Locate the cell with the specified text and output its [X, Y] center coordinate. 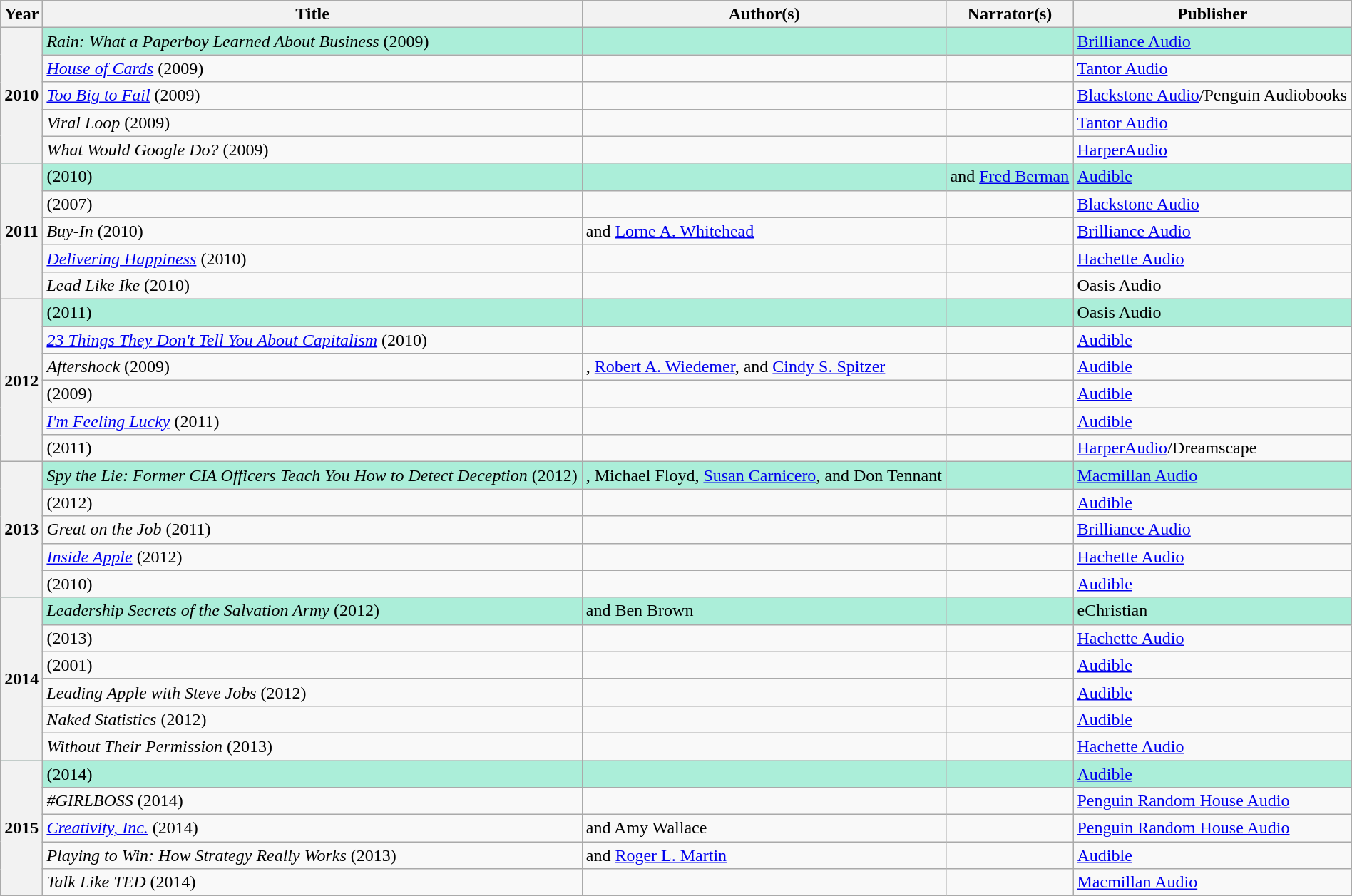
Without Their Permission (2013) [312, 746]
2012 [21, 380]
Buy-In (2010) [312, 231]
and Ben Brown [764, 611]
Lead Like Ike (2010) [312, 285]
Delivering Happiness (2010) [312, 258]
2015 [21, 828]
Talk Like TED (2014) [312, 882]
Great on the Job (2011) [312, 530]
2013 [21, 530]
23 Things They Don't Tell You About Capitalism (2010) [312, 340]
2014 [21, 679]
Naked Statistics (2012) [312, 719]
(2012) [312, 503]
House of Cards (2009) [312, 68]
(2009) [312, 394]
and Fred Berman [1010, 177]
Leading Apple with Steve Jobs (2012) [312, 692]
Year [21, 14]
#GIRLBOSS (2014) [312, 801]
Inside Apple (2012) [312, 557]
Too Big to Fail (2009) [312, 96]
Aftershock (2009) [312, 367]
eChristian [1212, 611]
(2001) [312, 665]
Rain: What a Paperboy Learned About Business (2009) [312, 41]
Narrator(s) [1010, 14]
Blackstone Audio [1212, 204]
HarperAudio [1212, 150]
Creativity, Inc. (2014) [312, 828]
Leadership Secrets of the Salvation Army (2012) [312, 611]
and Amy Wallace [764, 828]
(2013) [312, 638]
(2007) [312, 204]
Viral Loop (2009) [312, 123]
Playing to Win: How Strategy Really Works (2013) [312, 855]
What Would Google Do? (2009) [312, 150]
(2014) [312, 773]
and Lorne A. Whitehead [764, 231]
HarperAudio/Dreamscape [1212, 448]
I'm Feeling Lucky (2011) [312, 421]
Title [312, 14]
Publisher [1212, 14]
2010 [21, 96]
Spy the Lie: Former CIA Officers Teach You How to Detect Deception (2012) [312, 475]
, Michael Floyd, Susan Carnicero, and Don Tennant [764, 475]
and Roger L. Martin [764, 855]
Blackstone Audio/Penguin Audiobooks [1212, 96]
Author(s) [764, 14]
, Robert A. Wiedemer, and Cindy S. Spitzer [764, 367]
2011 [21, 231]
